Search for the cell housing the specified text and yield its [X, Y] center coordinate. 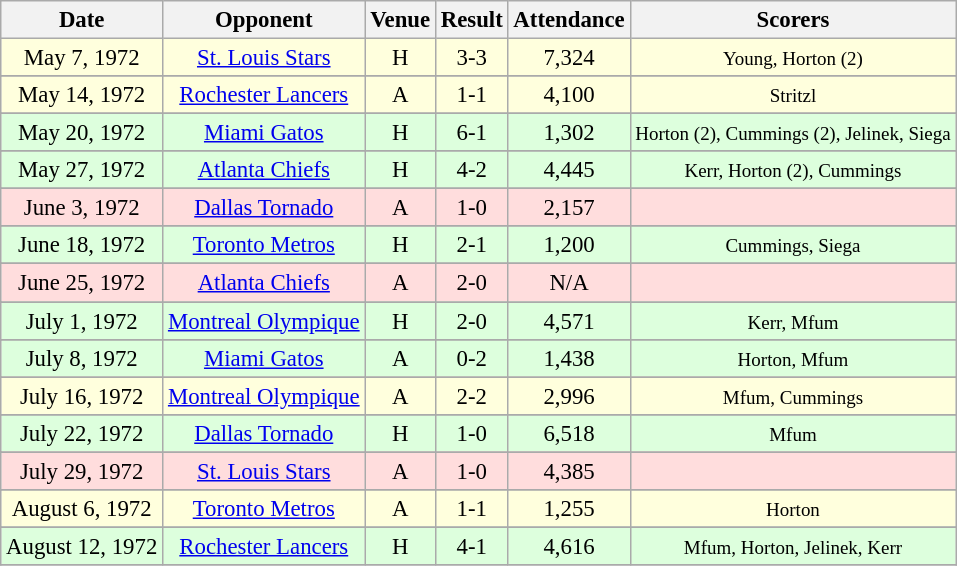
4-2 [472, 170]
May 14, 1972 [82, 95]
Mfum, Horton, Jelinek, Kerr [793, 546]
May 27, 1972 [82, 170]
4,571 [569, 321]
August 6, 1972 [82, 509]
May 20, 1972 [82, 133]
July 1, 1972 [82, 321]
4,616 [569, 546]
Horton, Mfum [793, 358]
4,445 [569, 170]
1,200 [569, 245]
Date [82, 20]
Horton [793, 509]
0-2 [472, 358]
June 25, 1972 [82, 283]
Horton (2), Cummings (2), Jelinek, Siega [793, 133]
Mfum [793, 433]
4,385 [569, 471]
Venue [400, 20]
6,518 [569, 433]
Attendance [569, 20]
4-1 [472, 546]
6-1 [472, 133]
1,255 [569, 509]
July 16, 1972 [82, 396]
2-2 [472, 396]
June 3, 1972 [82, 208]
N/A [569, 283]
Kerr, Horton (2), Cummings [793, 170]
7,324 [569, 58]
Stritzl [793, 95]
July 8, 1972 [82, 358]
Young, Horton (2) [793, 58]
July 22, 1972 [82, 433]
Opponent [264, 20]
4,100 [569, 95]
2,157 [569, 208]
May 7, 1972 [82, 58]
Cummings, Siega [793, 245]
July 29, 1972 [82, 471]
Mfum, Cummings [793, 396]
August 12, 1972 [82, 546]
3-3 [472, 58]
Scorers [793, 20]
Result [472, 20]
Kerr, Mfum [793, 321]
June 18, 1972 [82, 245]
2,996 [569, 396]
1,302 [569, 133]
2-1 [472, 245]
1,438 [569, 358]
